Search for the cell housing the specified text and yield its (X, Y) center coordinate. 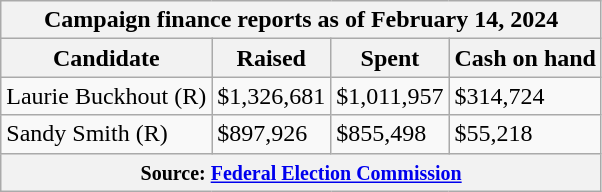
$855,498 (390, 134)
$897,926 (272, 134)
Cash on hand (525, 58)
Sandy Smith (R) (106, 134)
$314,724 (525, 96)
Candidate (106, 58)
$1,011,957 (390, 96)
$55,218 (525, 134)
Laurie Buckhout (R) (106, 96)
Raised (272, 58)
$1,326,681 (272, 96)
Campaign finance reports as of February 14, 2024 (302, 20)
Spent (390, 58)
Source: Federal Election Commission (302, 172)
